For the text-containing cell, return its midpoint in (X, Y) coordinate format. 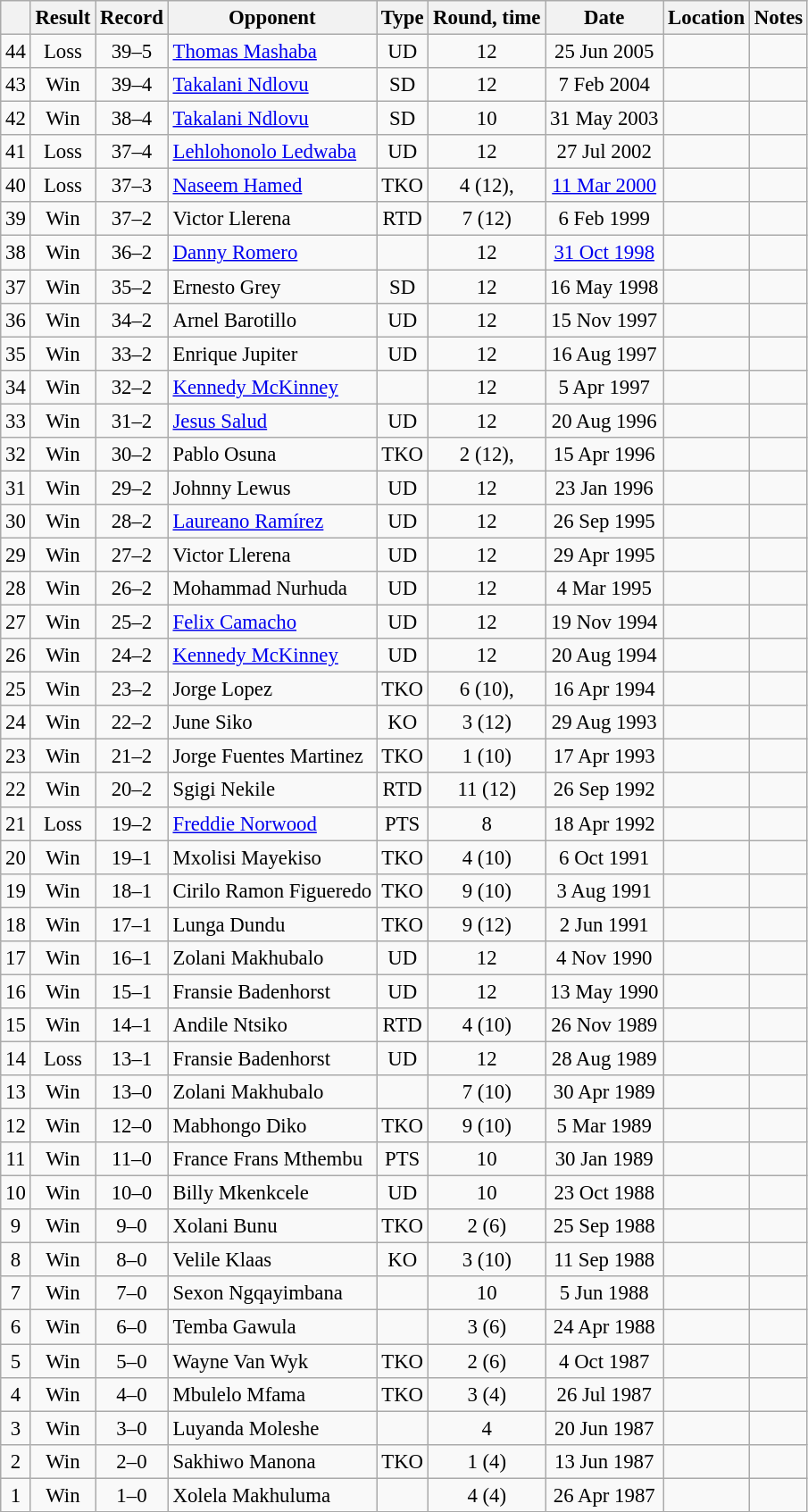
15–1 (132, 991)
Mbulelo Mfama (271, 1394)
Round, time (487, 18)
Type (403, 18)
25 (16, 689)
Xolani Bunu (271, 1226)
23–2 (132, 689)
33–2 (132, 354)
30 (16, 522)
Velile Klaas (271, 1260)
Jesus Salud (271, 421)
Sakhiwo Manona (271, 1461)
4 Mar 1995 (604, 589)
29 (16, 555)
36–2 (132, 253)
26–2 (132, 589)
24 Apr 1988 (604, 1327)
24–2 (132, 656)
6 (10), (487, 689)
5 Mar 1989 (604, 1126)
29–2 (132, 488)
Freddie Norwood (271, 823)
Sexon Ngqayimbana (271, 1294)
27 (16, 622)
27 Jul 2002 (604, 152)
11–0 (132, 1159)
26 Apr 1987 (604, 1495)
Lehlohonolo Ledwaba (271, 152)
32 (16, 455)
37–2 (132, 219)
Luyanda Moleshe (271, 1428)
2 (12), (487, 455)
Enrique Jupiter (271, 354)
26 Sep 1995 (604, 522)
31 Oct 1998 (604, 253)
7 (16, 1294)
9 (16, 1226)
Result (62, 18)
16–1 (132, 958)
21–2 (132, 756)
20 (16, 857)
16 Aug 1997 (604, 354)
18–1 (132, 890)
17–1 (132, 924)
26 Sep 1992 (604, 790)
13 May 1990 (604, 991)
38–4 (132, 119)
11 Sep 1988 (604, 1260)
33 (16, 421)
11 (12) (487, 790)
11 (16, 1159)
20 Aug 1994 (604, 656)
Mabhongo Diko (271, 1126)
June Siko (271, 723)
Location (707, 18)
27–2 (132, 555)
15 Nov 1997 (604, 320)
30–2 (132, 455)
26 Nov 1989 (604, 1025)
30 Jan 1989 (604, 1159)
Record (132, 18)
43 (16, 85)
3 (4) (487, 1394)
4 Oct 1987 (604, 1361)
39 (16, 219)
34–2 (132, 320)
44 (16, 52)
31–2 (132, 421)
24 (16, 723)
3 (16, 1428)
4 (12), (487, 186)
7–0 (132, 1294)
16 Apr 1994 (604, 689)
31 May 2003 (604, 119)
16 May 1998 (604, 287)
40 (16, 186)
Arnel Barotillo (271, 320)
3 (6) (487, 1327)
20–2 (132, 790)
35 (16, 354)
6–0 (132, 1327)
19 (16, 890)
17 (16, 958)
1 (10) (487, 756)
1 (16, 1495)
7 (10) (487, 1092)
13–0 (132, 1092)
35–2 (132, 287)
Temba Gawula (271, 1327)
Mxolisi Mayekiso (271, 857)
26 (16, 656)
5 Apr 1997 (604, 387)
37 (16, 287)
25 Jun 2005 (604, 52)
20 Aug 1996 (604, 421)
23 Oct 1988 (604, 1193)
3 (10) (487, 1260)
39–5 (132, 52)
30 Apr 1989 (604, 1092)
15 (16, 1025)
Naseem Hamed (271, 186)
20 Jun 1987 (604, 1428)
18 (16, 924)
Jorge Lopez (271, 689)
Wayne Van Wyk (271, 1361)
31 (16, 488)
Date (604, 18)
37–4 (132, 152)
39–4 (132, 85)
Andile Ntsiko (271, 1025)
4 (4) (487, 1495)
4–0 (132, 1394)
17 Apr 1993 (604, 756)
Johnny Lewus (271, 488)
2 (16, 1461)
34 (16, 387)
41 (16, 152)
Notes (779, 18)
25–2 (132, 622)
19–2 (132, 823)
Danny Romero (271, 253)
21 (16, 823)
Jorge Fuentes Martinez (271, 756)
Pablo Osuna (271, 455)
6 Feb 1999 (604, 219)
Ernesto Grey (271, 287)
16 (16, 991)
12–0 (132, 1126)
13–1 (132, 1058)
Xolela Makhuluma (271, 1495)
22 (16, 790)
4 Nov 1990 (604, 958)
22–2 (132, 723)
5–0 (132, 1361)
14–1 (132, 1025)
28–2 (132, 522)
3 (12) (487, 723)
28 Aug 1989 (604, 1058)
Sgigi Nekile (271, 790)
Thomas Mashaba (271, 52)
15 Apr 1996 (604, 455)
19 Nov 1994 (604, 622)
6 Oct 1991 (604, 857)
Felix Camacho (271, 622)
29 Aug 1993 (604, 723)
38 (16, 253)
23 (16, 756)
25 Sep 1988 (604, 1226)
France Frans Mthembu (271, 1159)
Billy Mkenkcele (271, 1193)
14 (16, 1058)
6 (16, 1327)
5 (16, 1361)
18 Apr 1992 (604, 823)
3 Aug 1991 (604, 890)
28 (16, 589)
5 Jun 1988 (604, 1294)
13 (16, 1092)
13 Jun 1987 (604, 1461)
3–0 (132, 1428)
Laureano Ramírez (271, 522)
Mohammad Nurhuda (271, 589)
7 (12) (487, 219)
9 (12) (487, 924)
Opponent (271, 18)
23 Jan 1996 (604, 488)
2 Jun 1991 (604, 924)
1 (4) (487, 1461)
26 Jul 1987 (604, 1394)
29 Apr 1995 (604, 555)
1–0 (132, 1495)
11 Mar 2000 (604, 186)
7 Feb 2004 (604, 85)
10–0 (132, 1193)
Lunga Dundu (271, 924)
36 (16, 320)
8–0 (132, 1260)
2–0 (132, 1461)
Cirilo Ramon Figueredo (271, 890)
37–3 (132, 186)
42 (16, 119)
9–0 (132, 1226)
19–1 (132, 857)
32–2 (132, 387)
